Find where the given text appears and provide that cell's center as (X, Y) coordinate. 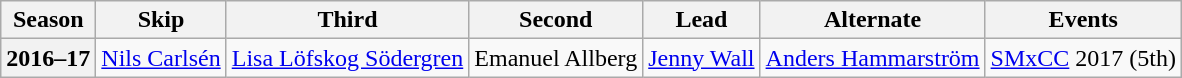
Nils Carlsén (161, 58)
Anders Hammarström (872, 58)
Events (1083, 20)
Second (556, 20)
Third (348, 20)
Emanuel Allberg (556, 58)
Lisa Löfskog Södergren (348, 58)
Skip (161, 20)
Season (48, 20)
Alternate (872, 20)
2016–17 (48, 58)
Jenny Wall (702, 58)
SMxCC 2017 (5th) (1083, 58)
Lead (702, 20)
